Find where the given text appears and provide that cell's center as [x, y] coordinate. 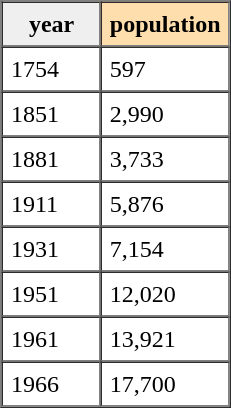
1754 [52, 68]
3,733 [166, 158]
1951 [52, 294]
1966 [52, 384]
1911 [52, 204]
12,020 [166, 294]
population [166, 24]
13,921 [166, 338]
7,154 [166, 248]
1851 [52, 114]
1881 [52, 158]
1931 [52, 248]
5,876 [166, 204]
1961 [52, 338]
597 [166, 68]
2,990 [166, 114]
year [52, 24]
17,700 [166, 384]
